Locate the cell with the specified text and output its (X, Y) center coordinate. 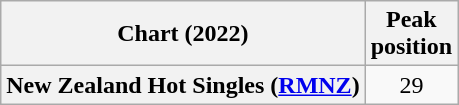
New Zealand Hot Singles (RMNZ) (183, 85)
Peakposition (411, 34)
29 (411, 85)
Chart (2022) (183, 34)
